Identify which cell holds the provided text, then report its [X, Y] central coordinate. 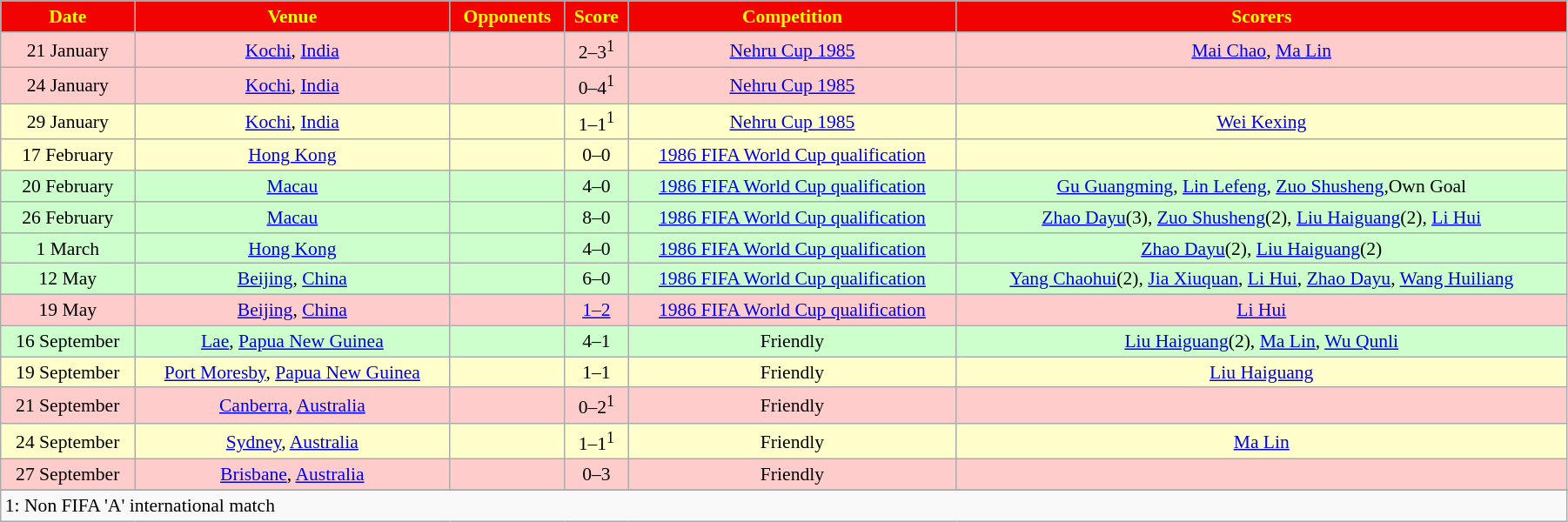
Sydney, Australia [292, 442]
2–31 [597, 50]
26 February [68, 217]
17 February [68, 156]
Port Moresby, Papua New Guinea [292, 372]
16 September [68, 341]
24 January [68, 85]
21 January [68, 50]
Competition [792, 17]
8–0 [597, 217]
Lae, Papua New Guinea [292, 341]
21 September [68, 405]
Gu Guangming, Lin Lefeng, Zuo Shusheng,Own Goal [1262, 186]
19 May [68, 311]
Venue [292, 17]
1–2 [597, 311]
Date [68, 17]
Li Hui [1262, 311]
4–1 [597, 341]
Mai Chao, Ma Lin [1262, 50]
12 May [68, 279]
Score [597, 17]
1 March [68, 249]
29 January [68, 122]
1–1 [597, 372]
0–41 [597, 85]
0–0 [597, 156]
Liu Haiguang [1262, 372]
6–0 [597, 279]
27 September [68, 475]
Canberra, Australia [292, 405]
Opponents [507, 17]
0–21 [597, 405]
24 September [68, 442]
Brisbane, Australia [292, 475]
Liu Haiguang(2), Ma Lin, Wu Qunli [1262, 341]
Zhao Dayu(3), Zuo Shusheng(2), Liu Haiguang(2), Li Hui [1262, 217]
Ma Lin [1262, 442]
0–3 [597, 475]
20 February [68, 186]
Yang Chaohui(2), Jia Xiuquan, Li Hui, Zhao Dayu, Wang Huiliang [1262, 279]
19 September [68, 372]
Zhao Dayu(2), Liu Haiguang(2) [1262, 249]
Scorers [1262, 17]
1: Non FIFA 'A' international match [784, 506]
Wei Kexing [1262, 122]
